Locate the cell with the specified text and output its (x, y) center coordinate. 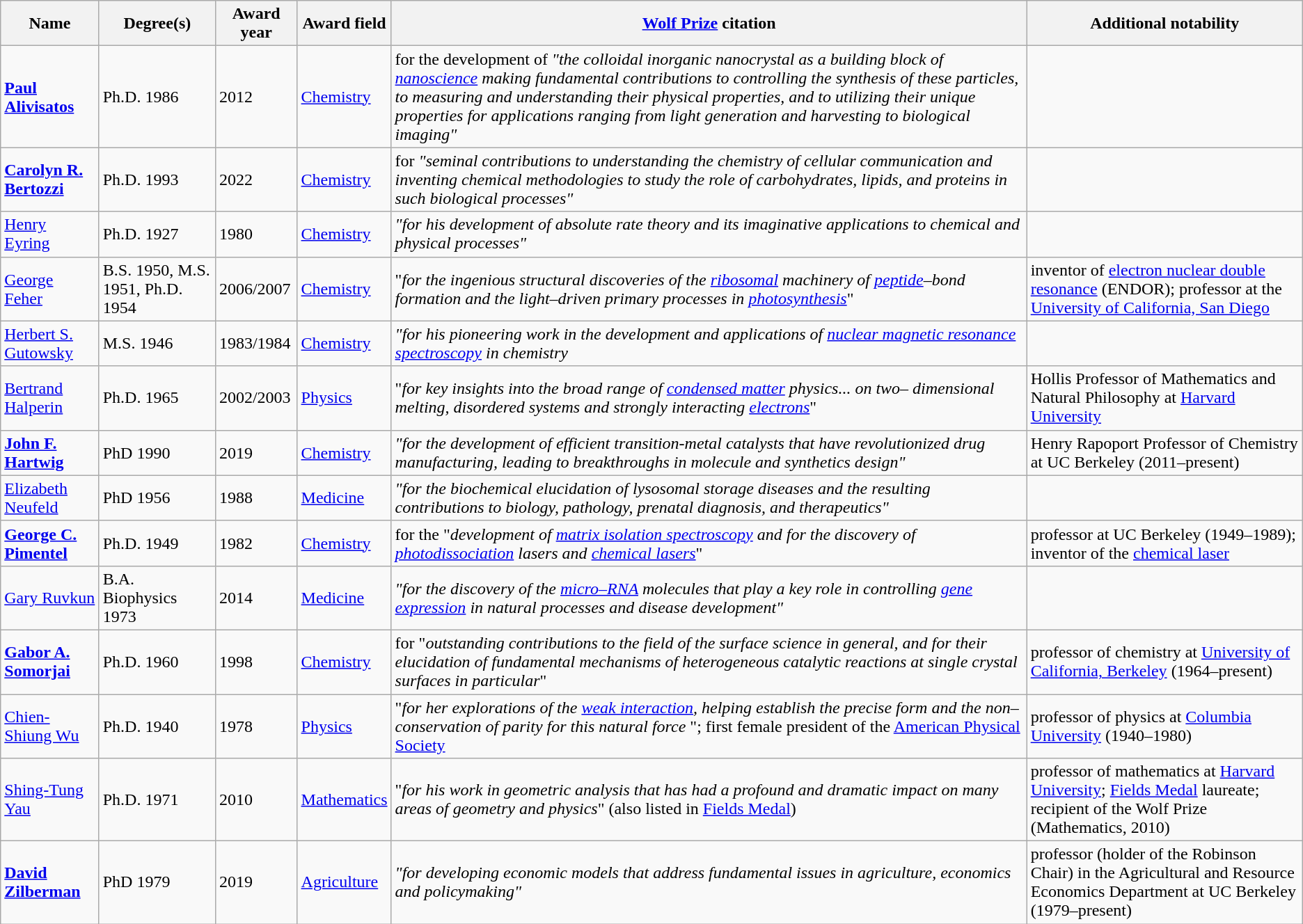
Mathematics (344, 800)
Gabor A. Somorjai (50, 662)
"for developing economic models that address fundamental issues in agriculture, economics and policymaking" (709, 882)
"for the discovery of the micro–RNA molecules that play a key role in controlling gene expression in natural processes and disease development" (709, 598)
Degree(s) (157, 24)
Ph.D. 1965 (157, 398)
Additional notability (1164, 24)
PhD 1956 (157, 498)
Henry Eyring (50, 234)
inventor of electron nuclear double resonance (ENDOR); professor at the University of California, San Diego (1164, 289)
George Feher (50, 289)
B.S. 1950, M.S. 1951, Ph.D. 1954 (157, 289)
2012 (256, 97)
John F. Hartwig (50, 452)
Name (50, 24)
Award year (256, 24)
2002/2003 (256, 398)
"for his development of absolute rate theory and its imaginative applications to chemical and physical processes" (709, 234)
Bertrand Halperin (50, 398)
M.S. 1946 (157, 344)
Elizabeth Neufeld (50, 498)
Ph.D. 1986 (157, 97)
"for his pioneering work in the development and applications of nuclear magnetic resonance spectroscopy in chemistry (709, 344)
professor of physics at Columbia University (1940–1980) (1164, 726)
2006/2007 (256, 289)
professor at UC Berkeley (1949–1989); inventor of the chemical laser (1164, 543)
1988 (256, 498)
Hollis Professor of Mathematics and Natural Philosophy at Harvard University (1164, 398)
2022 (256, 180)
Ph.D. 1960 (157, 662)
B.A. Biophysics 1973 (157, 598)
David Zilberman (50, 882)
Ph.D. 1949 (157, 543)
Chien-Shiung Wu (50, 726)
1980 (256, 234)
Shing-Tung Yau (50, 800)
"for his work in geometric analysis that has had a profound and dramatic impact on many areas of geometry and physics" (also listed in Fields Medal) (709, 800)
1998 (256, 662)
Carolyn R. Bertozzi (50, 180)
1978 (256, 726)
1983/1984 (256, 344)
Award field (344, 24)
for the "development of matrix isolation spectroscopy and for the discovery of photodissociation lasers and chemical lasers" (709, 543)
Paul Alivisatos (50, 97)
1982 (256, 543)
Ph.D. 1993 (157, 180)
Henry Rapoport Professor of Chemistry at UC Berkeley (2011–present) (1164, 452)
2010 (256, 800)
Agriculture (344, 882)
Ph.D. 1971 (157, 800)
Ph.D. 1940 (157, 726)
PhD 1990 (157, 452)
Herbert S. Gutowsky (50, 344)
professor of mathematics at Harvard University; Fields Medal laureate; recipient of the Wolf Prize (Mathematics, 2010) (1164, 800)
Ph.D. 1927 (157, 234)
2014 (256, 598)
professor of chemistry at University of California, Berkeley (1964–present) (1164, 662)
Wolf Prize citation (709, 24)
Gary Ruvkun (50, 598)
George C. Pimentel (50, 543)
PhD 1979 (157, 882)
professor (holder of the Robinson Chair) in the Agricultural and Resource Economics Department at UC Berkeley (1979–present) (1164, 882)
